Provide the (x, y) coordinate of the cell's center where the given text is located.  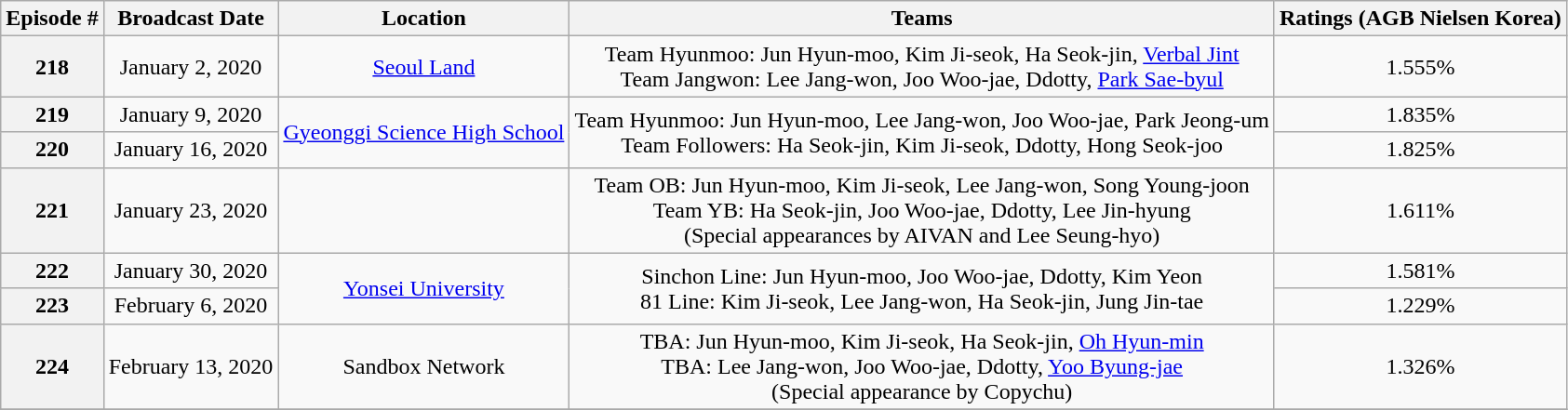
Broadcast Date (191, 19)
Gyeonggi Science High School (424, 132)
1.611% (1420, 210)
Yonsei University (424, 288)
Location (424, 19)
1.229% (1420, 306)
Sinchon Line: Jun Hyun-moo, Joo Woo-jae, Ddotty, Kim Yeon81 Line: Kim Ji-seok, Lee Jang-won, Ha Seok-jin, Jung Jin-tae (922, 288)
218 (52, 67)
1.326% (1420, 366)
February 13, 2020 (191, 366)
TBA: Jun Hyun-moo, Kim Ji-seok, Ha Seok-jin, Oh Hyun-minTBA: Lee Jang-won, Joo Woo-jae, Ddotty, Yoo Byung-jae(Special appearance by Copychu) (922, 366)
Team Hyunmoo: Jun Hyun-moo, Lee Jang-won, Joo Woo-jae, Park Jeong-umTeam Followers: Ha Seok-jin, Kim Ji-seok, Ddotty, Hong Seok-joo (922, 132)
Episode # (52, 19)
222 (52, 271)
221 (52, 210)
Team Hyunmoo: Jun Hyun-moo, Kim Ji-seok, Ha Seok-jin, Verbal JintTeam Jangwon: Lee Jang-won, Joo Woo-jae, Ddotty, Park Sae-byul (922, 67)
January 30, 2020 (191, 271)
January 16, 2020 (191, 150)
Seoul Land (424, 67)
1.555% (1420, 67)
Ratings (AGB Nielsen Korea) (1420, 19)
224 (52, 366)
1.581% (1420, 271)
Teams (922, 19)
January 23, 2020 (191, 210)
January 9, 2020 (191, 114)
January 2, 2020 (191, 67)
219 (52, 114)
Sandbox Network (424, 366)
1.825% (1420, 150)
February 6, 2020 (191, 306)
223 (52, 306)
220 (52, 150)
1.835% (1420, 114)
